Search for the cell housing the specified text and yield its (x, y) center coordinate. 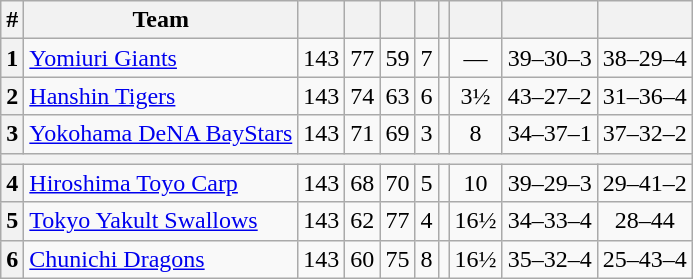
62 (362, 221)
59 (398, 58)
3½ (476, 96)
Yokohama DeNA BayStars (161, 134)
25–43–4 (644, 259)
Chunichi Dragons (161, 259)
34–33–4 (550, 221)
37–32–2 (644, 134)
1 (12, 58)
68 (362, 183)
38–29–4 (644, 58)
28–44 (644, 221)
35–32–4 (550, 259)
Yomiuri Giants (161, 58)
Hiroshima Toyo Carp (161, 183)
69 (398, 134)
70 (398, 183)
39–30–3 (550, 58)
29–41–2 (644, 183)
71 (362, 134)
— (476, 58)
34–37–1 (550, 134)
31–36–4 (644, 96)
74 (362, 96)
75 (398, 259)
7 (426, 58)
43–27–2 (550, 96)
60 (362, 259)
63 (398, 96)
Hanshin Tigers (161, 96)
Tokyo Yakult Swallows (161, 221)
2 (12, 96)
10 (476, 183)
Team (161, 20)
# (12, 20)
39–29–3 (550, 183)
